Scan for the cell matching the given text and deliver its (X, Y) coordinate at center. 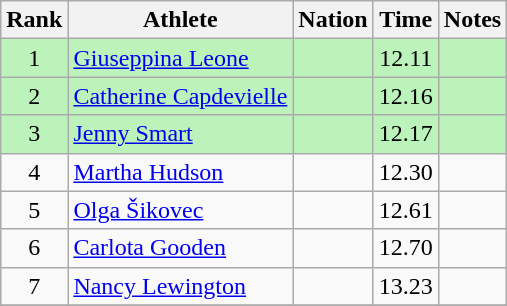
12.17 (406, 134)
12.11 (406, 58)
13.23 (406, 286)
6 (34, 248)
Jenny Smart (180, 134)
3 (34, 134)
Nancy Lewington (180, 286)
Olga Šikovec (180, 210)
Nation (333, 20)
Athlete (180, 20)
12.70 (406, 248)
Giuseppina Leone (180, 58)
Catherine Capdevielle (180, 96)
Martha Hudson (180, 172)
5 (34, 210)
4 (34, 172)
Time (406, 20)
1 (34, 58)
Carlota Gooden (180, 248)
12.61 (406, 210)
12.16 (406, 96)
Notes (472, 20)
7 (34, 286)
Rank (34, 20)
2 (34, 96)
12.30 (406, 172)
